Provide the (X, Y) coordinate of the cell's center where the given text is located.  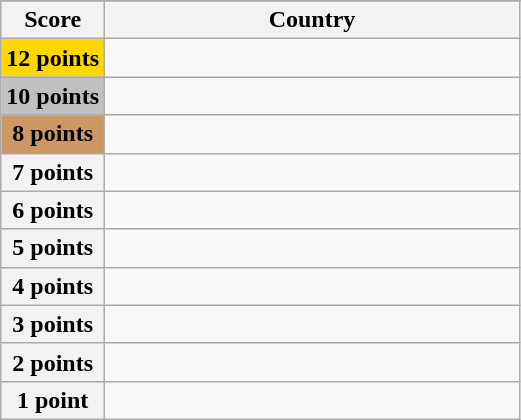
12 points (53, 58)
1 point (53, 400)
3 points (53, 324)
2 points (53, 362)
4 points (53, 286)
7 points (53, 172)
Score (53, 20)
5 points (53, 248)
8 points (53, 134)
Country (312, 20)
6 points (53, 210)
10 points (53, 96)
